Provide the [X, Y] coordinate of the cell's center where the given text is located.  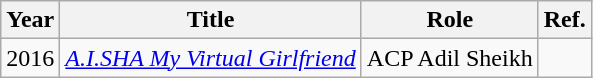
Role [450, 20]
Title [210, 20]
ACP Adil Sheikh [450, 58]
2016 [30, 58]
Ref. [564, 20]
Year [30, 20]
A.I.SHA My Virtual Girlfriend [210, 58]
